Capture the cell that displays the provided text and extract its [X, Y] central coordinate. 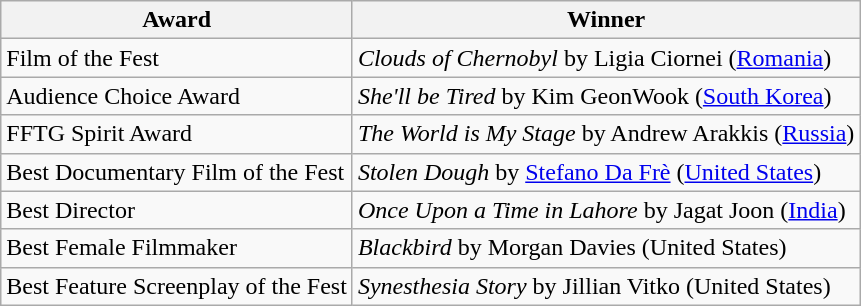
She'll be Tired by Kim GeonWook (South Korea) [606, 96]
Best Feature Screenplay of the Fest [177, 286]
Stolen Dough by Stefano Da Frè (United States) [606, 172]
Best Documentary Film of the Fest [177, 172]
Blackbird by Morgan Davies (United States) [606, 248]
Synesthesia Story by Jillian Vitko (United States) [606, 286]
Best Female Filmmaker [177, 248]
Audience Choice Award [177, 96]
Award [177, 20]
Once Upon a Time in Lahore by Jagat Joon (India) [606, 210]
Best Director [177, 210]
Film of the Fest [177, 58]
The World is My Stage by Andrew Arakkis (Russia) [606, 134]
Winner [606, 20]
Clouds of Chernobyl by Ligia Ciornei (Romania) [606, 58]
FFTG Spirit Award [177, 134]
